Find where the given text appears and provide that cell's center as [x, y] coordinate. 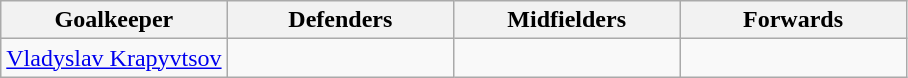
Goalkeeper [114, 20]
Midfielders [566, 20]
Forwards [793, 20]
Vladyslav Krapyvtsov [114, 58]
Defenders [340, 20]
